For the text-containing cell, return its midpoint in (X, Y) coordinate format. 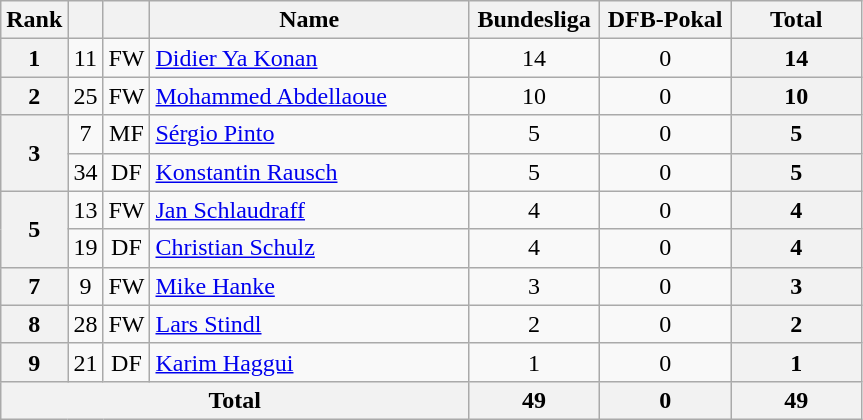
Christian Schulz (310, 248)
Karim Haggui (310, 362)
19 (86, 248)
Mohammed Abdellaoue (310, 96)
Name (310, 20)
Bundesliga (534, 20)
Didier Ya Konan (310, 58)
Sérgio Pinto (310, 134)
28 (86, 324)
MF (126, 134)
21 (86, 362)
Jan Schlaudraff (310, 210)
11 (86, 58)
Lars Stindl (310, 324)
25 (86, 96)
34 (86, 172)
Konstantin Rausch (310, 172)
8 (34, 324)
13 (86, 210)
Rank (34, 20)
Mike Hanke (310, 286)
DFB-Pokal (666, 20)
